Return (X, Y) of the center of cell containing provided text 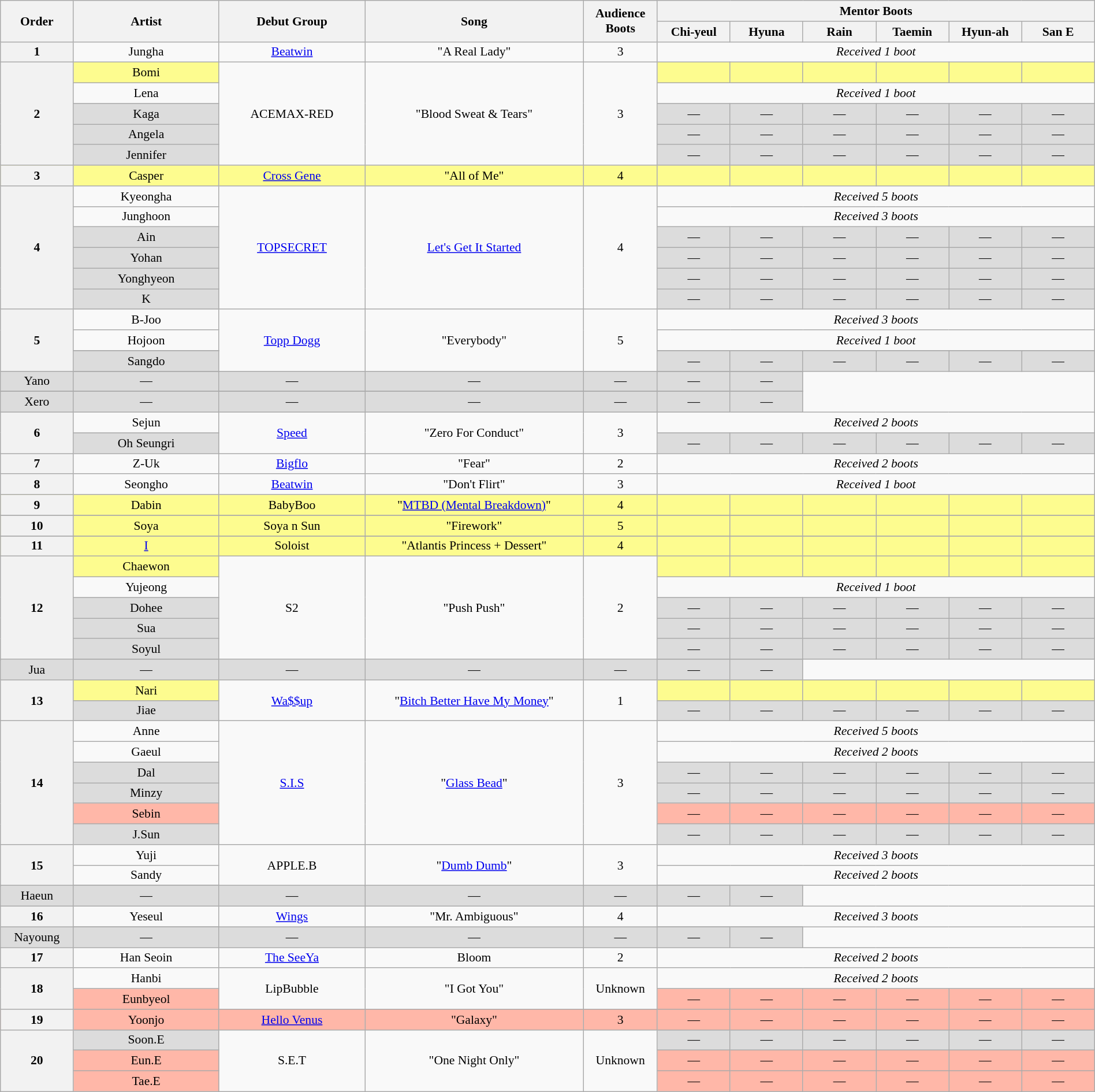
Soloist (292, 546)
Kaga (146, 114)
Bloom (475, 958)
Nayoung (37, 937)
9 (37, 505)
Dal (146, 772)
Sebin (146, 814)
San E (1058, 32)
6 (37, 433)
Order (37, 21)
"A Real Lady" (475, 52)
Yano (37, 381)
"All of Me" (475, 176)
Artist (146, 21)
Hyuna (766, 32)
"Fear" (475, 464)
Jungha (146, 52)
Yohan (146, 258)
Audience Boots (620, 21)
"I Got You" (475, 989)
7 (37, 464)
Eunbyeol (146, 999)
Sangdo (146, 361)
APPLE.B (292, 866)
Han Seoin (146, 958)
Rain (839, 32)
"MTBD (Mental Breakdown)" (475, 505)
B-Joo (146, 320)
17 (37, 958)
Wings (292, 917)
"Mr. Ambiguous" (475, 917)
Gaeul (146, 752)
"Bitch Better Have My Money" (475, 700)
"Firework" (475, 526)
"Glass Bead" (475, 783)
Hojoon (146, 340)
Nari (146, 690)
19 (37, 1020)
Junghoon (146, 217)
Chaewon (146, 567)
"Everybody" (475, 341)
LipBubble (292, 989)
Wa$$up (292, 700)
Speed (292, 433)
Yuji (146, 855)
Dabin (146, 505)
Z-Uk (146, 464)
Soya (146, 526)
Sandy (146, 875)
"Push Push" (475, 608)
"Don't Flirt" (475, 485)
15 (37, 866)
Dohee (146, 608)
"Atlantis Princess + Dessert" (475, 546)
Jennifer (146, 155)
Song (475, 21)
20 (37, 1061)
Mentor Boots (876, 11)
Taemin (912, 32)
"Blood Sweat & Tears" (475, 114)
Yoonjo (146, 1020)
13 (37, 700)
Jiae (146, 711)
Yujeong (146, 588)
K (146, 299)
"Dumb Dumb" (475, 866)
12 (37, 608)
11 (37, 546)
14 (37, 783)
Soyul (146, 649)
I (146, 546)
Yonghyeon (146, 278)
Let's Get It Started (475, 248)
Topp Dogg (292, 341)
Jua (37, 670)
S.E.T (292, 1061)
Anne (146, 731)
S2 (292, 608)
ACEMAX-RED (292, 114)
Xero (37, 402)
BabyBoo (292, 505)
Eun.E (146, 1061)
The SeeYa (292, 958)
Hello Venus (292, 1020)
16 (37, 917)
Sua (146, 629)
J.Sun (146, 834)
TOPSECRET (292, 248)
"Galaxy" (475, 1020)
Bigflo (292, 464)
Cross Gene (292, 176)
18 (37, 989)
Soon.E (146, 1040)
Ain (146, 237)
Haeun (37, 896)
Bomi (146, 73)
"One Night Only" (475, 1061)
S.I.S (292, 783)
Hyun-ah (985, 32)
Debut Group (292, 21)
Chi-yeul (694, 32)
Sejun (146, 423)
Seongho (146, 485)
Hanbi (146, 979)
Yeseul (146, 917)
"Zero For Conduct" (475, 433)
Minzy (146, 793)
Kyeongha (146, 196)
Angela (146, 135)
10 (37, 526)
Tae.E (146, 1082)
Casper (146, 176)
8 (37, 485)
Soya n Sun (292, 526)
Lena (146, 94)
Oh Seungri (146, 443)
